Detect which cell encompasses the target text, then output its [x, y] center coordinate. 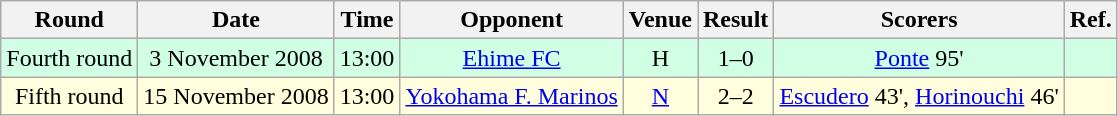
Venue [660, 20]
Scorers [919, 20]
Ref. [1090, 20]
Round [70, 20]
3 November 2008 [236, 58]
15 November 2008 [236, 96]
Escudero 43', Horinouchi 46' [919, 96]
Ponte 95' [919, 58]
Result [736, 20]
1–0 [736, 58]
Yokohama F. Marinos [512, 96]
H [660, 58]
N [660, 96]
Time [367, 20]
Fourth round [70, 58]
Opponent [512, 20]
Fifth round [70, 96]
Date [236, 20]
2–2 [736, 96]
Ehime FC [512, 58]
